Detect which cell encompasses the target text, then output its (X, Y) center coordinate. 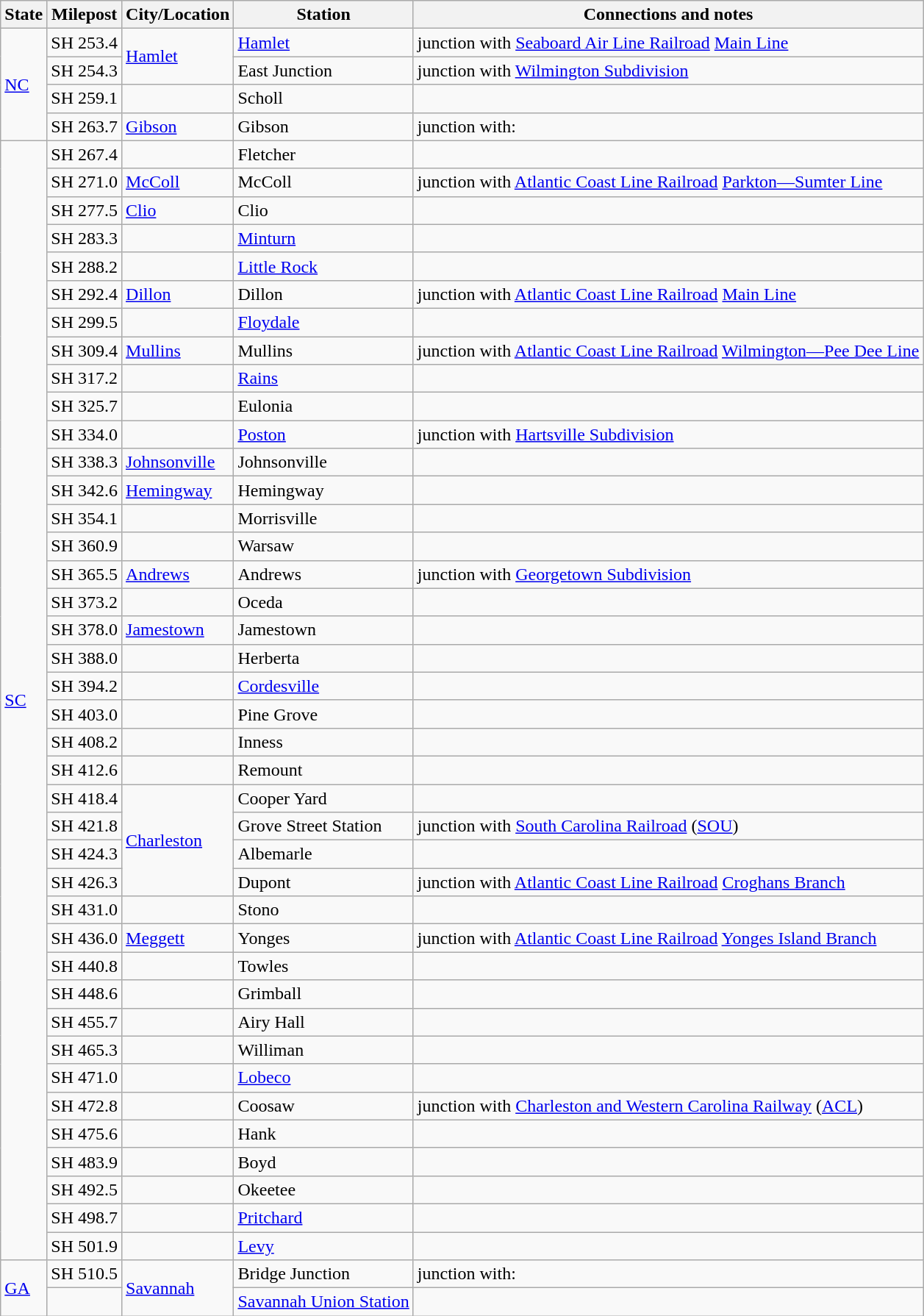
junction with Atlantic Coast Line Railroad Yonges Island Branch (668, 938)
SH 263.7 (85, 126)
Savannah Union Station (323, 1302)
SH 412.6 (85, 770)
SC (24, 700)
Williman (323, 1050)
Stono (323, 910)
SH 325.7 (85, 407)
junction with Atlantic Coast Line Railroad Main Line (668, 294)
SH 373.2 (85, 602)
junction with Seaboard Air Line Railroad Main Line (668, 43)
Coosaw (323, 1106)
junction with Wilmington Subdivision (668, 71)
SH 426.3 (85, 882)
Remount (323, 770)
SH 498.7 (85, 1217)
SH 283.3 (85, 238)
GA (24, 1288)
SH 448.6 (85, 994)
junction with Atlantic Coast Line Railroad Parkton—Sumter Line (668, 182)
Levy (323, 1246)
SH 483.9 (85, 1162)
junction with Atlantic Coast Line Railroad Wilmington—Pee Dee Line (668, 351)
SH 501.9 (85, 1246)
SH 431.0 (85, 910)
Dupont (323, 882)
SH 440.8 (85, 966)
junction with South Carolina Railroad (SOU) (668, 826)
Yonges (323, 938)
Hank (323, 1134)
Okeetee (323, 1190)
SH 408.2 (85, 742)
Rains (323, 379)
SH 254.3 (85, 71)
SH 424.3 (85, 854)
Grove Street Station (323, 826)
SH 471.0 (85, 1078)
SH 455.7 (85, 1022)
SH 510.5 (85, 1274)
SH 354.1 (85, 518)
Lobeco (323, 1078)
SH 299.5 (85, 322)
Floydale (323, 322)
SH 342.6 (85, 490)
SH 388.0 (85, 658)
City/Location (178, 15)
Scholl (323, 99)
SH 378.0 (85, 630)
SH 338.3 (85, 462)
Savannah (178, 1288)
SH 334.0 (85, 435)
SH 317.2 (85, 379)
SH 418.4 (85, 798)
SH 253.4 (85, 43)
SH 277.5 (85, 210)
SH 365.5 (85, 574)
SH 475.6 (85, 1134)
Eulonia (323, 407)
Connections and notes (668, 15)
Little Rock (323, 266)
SH 465.3 (85, 1050)
Bridge Junction (323, 1274)
Herberta (323, 658)
Oceda (323, 602)
SH 436.0 (85, 938)
Fletcher (323, 154)
NC (24, 85)
Cooper Yard (323, 798)
Pine Grove (323, 714)
SH 492.5 (85, 1190)
Milepost (85, 15)
Grimball (323, 994)
Minturn (323, 238)
Charleston (178, 840)
Meggett (178, 938)
Boyd (323, 1162)
Albemarle (323, 854)
Towles (323, 966)
Poston (323, 435)
junction with Atlantic Coast Line Railroad Croghans Branch (668, 882)
Pritchard (323, 1217)
SH 309.4 (85, 351)
Morrisville (323, 518)
SH 394.2 (85, 686)
SH 472.8 (85, 1106)
SH 421.8 (85, 826)
SH 292.4 (85, 294)
SH 403.0 (85, 714)
Station (323, 15)
East Junction (323, 71)
SH 288.2 (85, 266)
Inness (323, 742)
junction with Georgetown Subdivision (668, 574)
Cordesville (323, 686)
junction with Hartsville Subdivision (668, 435)
SH 360.9 (85, 546)
SH 259.1 (85, 99)
State (24, 15)
Warsaw (323, 546)
SH 271.0 (85, 182)
junction with Charleston and Western Carolina Railway (ACL) (668, 1106)
SH 267.4 (85, 154)
Airy Hall (323, 1022)
